Return (x, y) of the center of cell containing provided text 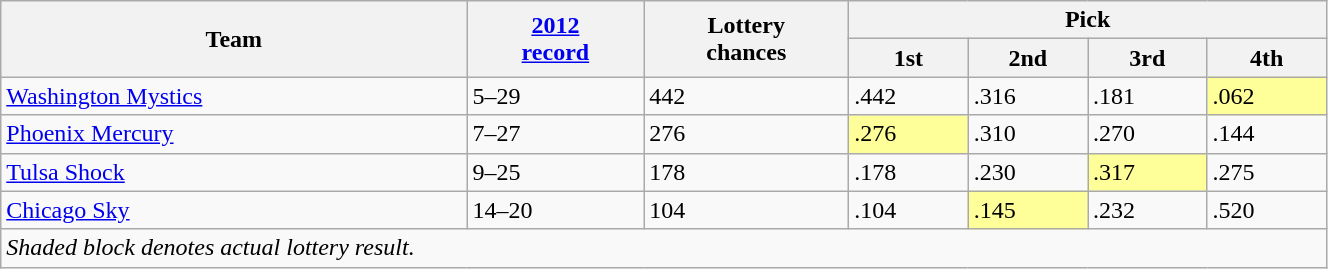
Tulsa Shock (234, 172)
.317 (1148, 172)
Shaded block denotes actual lottery result. (664, 248)
442 (746, 96)
9–25 (556, 172)
.232 (1148, 210)
.181 (1148, 96)
.316 (1028, 96)
.310 (1028, 134)
3rd (1148, 58)
Washington Mystics (234, 96)
104 (746, 210)
5–29 (556, 96)
.520 (1266, 210)
2012record (556, 39)
2nd (1028, 58)
Pick (1088, 20)
.145 (1028, 210)
.062 (1266, 96)
.442 (908, 96)
.275 (1266, 172)
178 (746, 172)
7–27 (556, 134)
.276 (908, 134)
276 (746, 134)
.230 (1028, 172)
Chicago Sky (234, 210)
.144 (1266, 134)
Team (234, 39)
Phoenix Mercury (234, 134)
.270 (1148, 134)
14–20 (556, 210)
.104 (908, 210)
1st (908, 58)
.178 (908, 172)
4th (1266, 58)
Lotterychances (746, 39)
